Identify which cell holds the provided text, then report its [x, y] central coordinate. 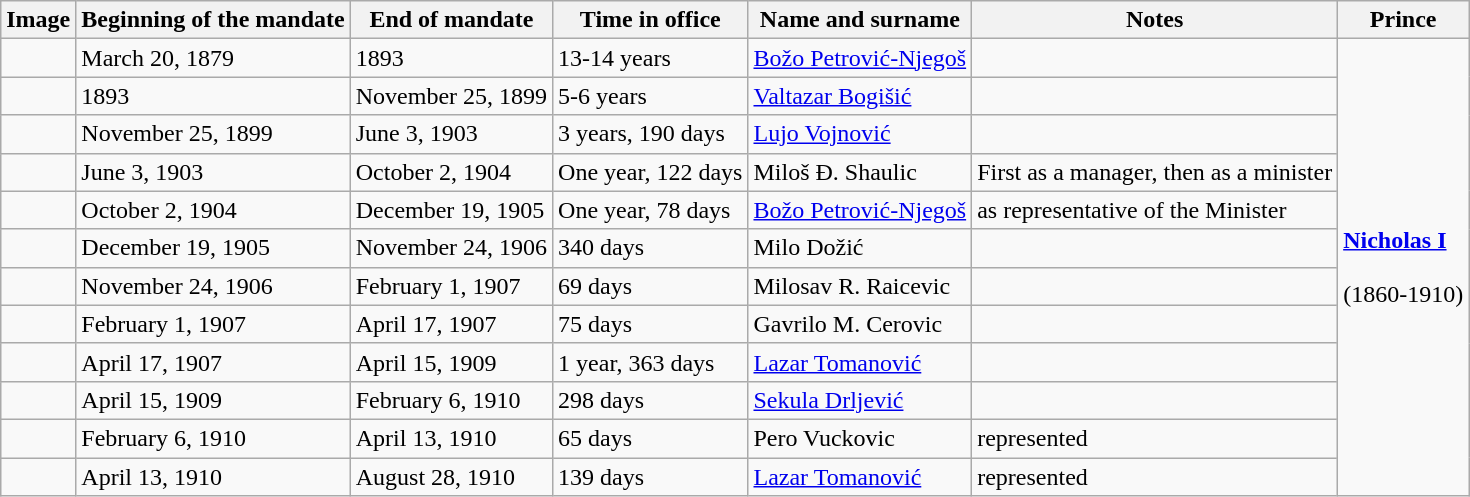
5-6 years [650, 96]
Image [38, 20]
Nicholas I(1860-1910) [1404, 268]
1 year, 363 days [650, 362]
First as a manager, then as a minister [1155, 172]
Miloš Đ. Shaulic [860, 172]
One year, 78 days [650, 210]
298 days [650, 400]
Sekula Drljević [860, 400]
Pero Vuckovic [860, 438]
3 years, 190 days [650, 134]
Time in office [650, 20]
March 20, 1879 [213, 58]
Notes [1155, 20]
75 days [650, 324]
Gavrilo M. Cerovic [860, 324]
Prince [1404, 20]
Name and surname [860, 20]
340 days [650, 248]
Beginning of the mandate [213, 20]
as representative of the Minister [1155, 210]
Milosav R. Raicevic [860, 286]
Milo Dožić [860, 248]
August 28, 1910 [451, 477]
139 days [650, 477]
65 days [650, 438]
69 days [650, 286]
Lujo Vojnović [860, 134]
Valtazar Bogišić [860, 96]
One year, 122 days [650, 172]
13-14 years [650, 58]
End of mandate [451, 20]
